Pinpoint the cell where the given text exists, returning its [x, y] midpoint coordinate. 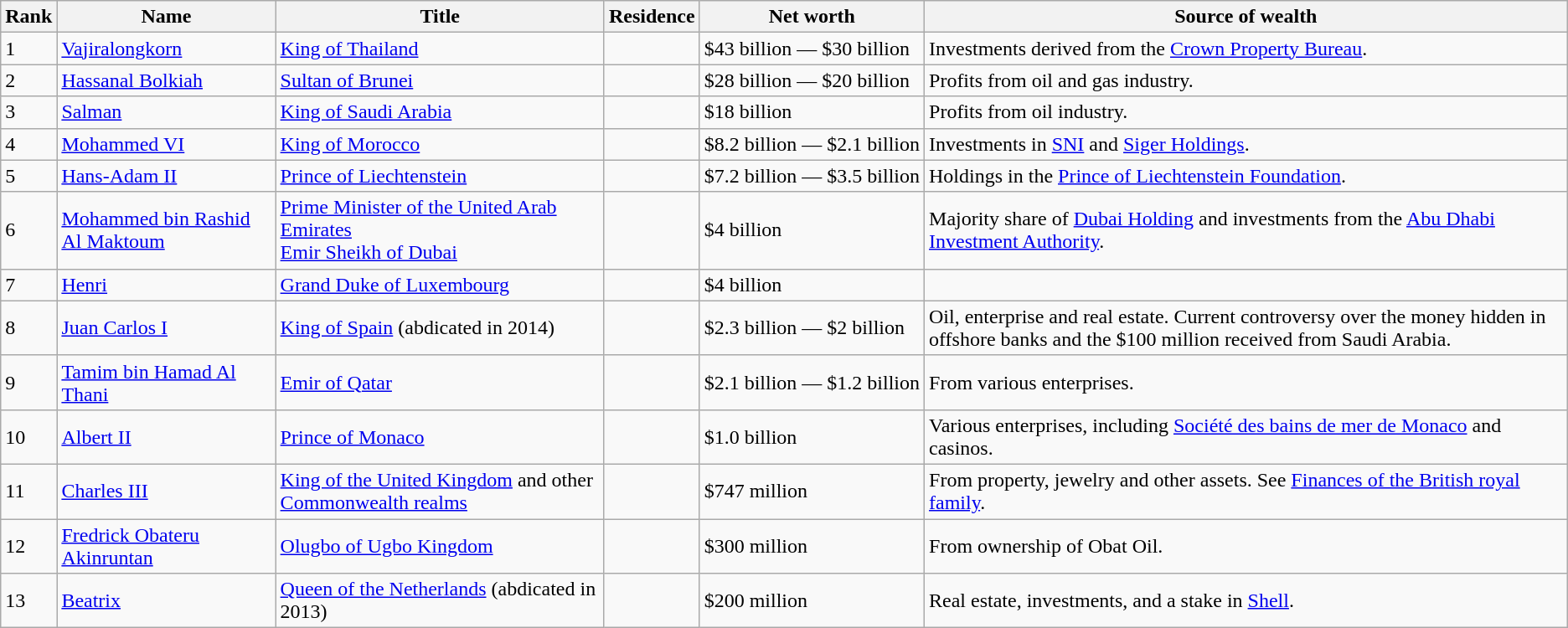
Vajiralongkorn [166, 49]
10 [28, 437]
Albert II [166, 437]
King of Thailand [440, 49]
From property, jewelry and other assets. See Finances of the British royal family. [1246, 491]
3 [28, 112]
$200 million [812, 601]
$43 billion — $30 billion [812, 49]
$28 billion — $20 billion [812, 80]
Henri [166, 285]
Various enterprises, including Société des bains de mer de Monaco and casinos. [1246, 437]
8 [28, 328]
Title [440, 17]
13 [28, 601]
Oil, enterprise and real estate. Current controversy over the money hidden in offshore banks and the $100 million received from Saudi Arabia. [1246, 328]
Salman [166, 112]
$2.3 billion — $2 billion [812, 328]
Holdings in the Prince of Liechtenstein Foundation. [1246, 176]
Real estate, investments, and a stake in Shell. [1246, 601]
Beatrix [166, 601]
$2.1 billion — $1.2 billion [812, 382]
Olugbo of Ugbo Kingdom [440, 546]
Emir of Qatar [440, 382]
7 [28, 285]
Profits from oil and gas industry. [1246, 80]
Hassanal Bolkiah [166, 80]
6 [28, 230]
Sultan of Brunei [440, 80]
Grand Duke of Luxembourg [440, 285]
Prince of Liechtenstein [440, 176]
$747 million [812, 491]
Queen of the Netherlands (abdicated in 2013) [440, 601]
$1.0 billion [812, 437]
12 [28, 546]
Rank [28, 17]
Charles III [166, 491]
Profits from oil industry. [1246, 112]
From ownership of Obat Oil. [1246, 546]
King of Saudi Arabia [440, 112]
Residence [652, 17]
Source of wealth [1246, 17]
Prince of Monaco [440, 437]
Investments in SNI and Siger Holdings. [1246, 144]
2 [28, 80]
5 [28, 176]
Majority share of Dubai Holding and investments from the Abu Dhabi Investment Authority. [1246, 230]
9 [28, 382]
Investments derived from the Crown Property Bureau. [1246, 49]
Tamim bin Hamad Al Thani [166, 382]
Name [166, 17]
King of Spain (abdicated in 2014) [440, 328]
$8.2 billion — $2.1 billion [812, 144]
King of the United Kingdom and other Commonwealth realms [440, 491]
King of Morocco [440, 144]
$300 million [812, 546]
4 [28, 144]
From various enterprises. [1246, 382]
$18 billion [812, 112]
Prime Minister of the United Arab Emirates Emir Sheikh of Dubai [440, 230]
Net worth [812, 17]
Mohammed VI [166, 144]
Fredrick Obateru Akinruntan [166, 546]
Juan Carlos I [166, 328]
$7.2 billion — $3.5 billion [812, 176]
11 [28, 491]
1 [28, 49]
Hans-Adam II [166, 176]
Mohammed bin Rashid Al Maktoum [166, 230]
